Pinpoint the cell where the given text exists, returning its (X, Y) midpoint coordinate. 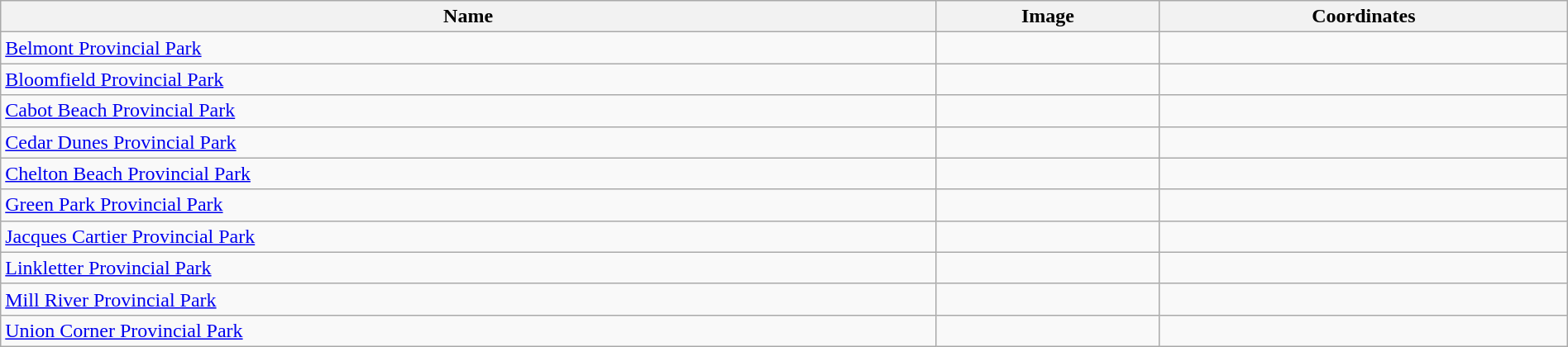
Jacques Cartier Provincial Park (468, 236)
Bloomfield Provincial Park (468, 79)
Cabot Beach Provincial Park (468, 111)
Image (1047, 17)
Chelton Beach Provincial Park (468, 173)
Linkletter Provincial Park (468, 268)
Coordinates (1363, 17)
Mill River Provincial Park (468, 299)
Union Corner Provincial Park (468, 330)
Name (468, 17)
Cedar Dunes Provincial Park (468, 142)
Green Park Provincial Park (468, 205)
Belmont Provincial Park (468, 48)
